Return [X, Y] of the center of cell containing provided text 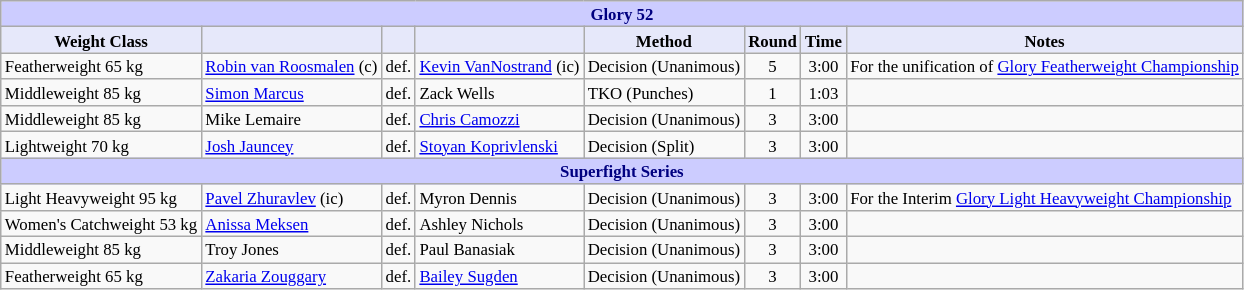
Round [772, 40]
Zack Wells [499, 93]
Paul Banasiak [499, 250]
Mike Lemaire [291, 119]
Robin van Roosmalen (c) [291, 66]
Lightweight 70 kg [102, 145]
Kevin VanNostrand (ic) [499, 66]
Bailey Sugden [499, 276]
For the Interim Glory Light Heavyweight Championship [1044, 197]
Superfight Series [622, 171]
5 [772, 66]
Notes [1044, 40]
1:03 [824, 93]
Troy Jones [291, 250]
Time [824, 40]
Myron Dennis [499, 197]
Chris Camozzi [499, 119]
TKO (Punches) [664, 93]
Decision (Split) [664, 145]
Anissa Meksen [291, 224]
Stoyan Koprivlenski [499, 145]
Josh Jauncey [291, 145]
Pavel Zhuravlev (ic) [291, 197]
Light Heavyweight 95 kg [102, 197]
Ashley Nichols [499, 224]
Simon Marcus [291, 93]
Method [664, 40]
Zakaria Zouggary [291, 276]
1 [772, 93]
Glory 52 [622, 14]
Women's Catchweight 53 kg [102, 224]
For the unification of Glory Featherweight Championship [1044, 66]
Weight Class [102, 40]
